Locate the cell with the specified text and output its [X, Y] center coordinate. 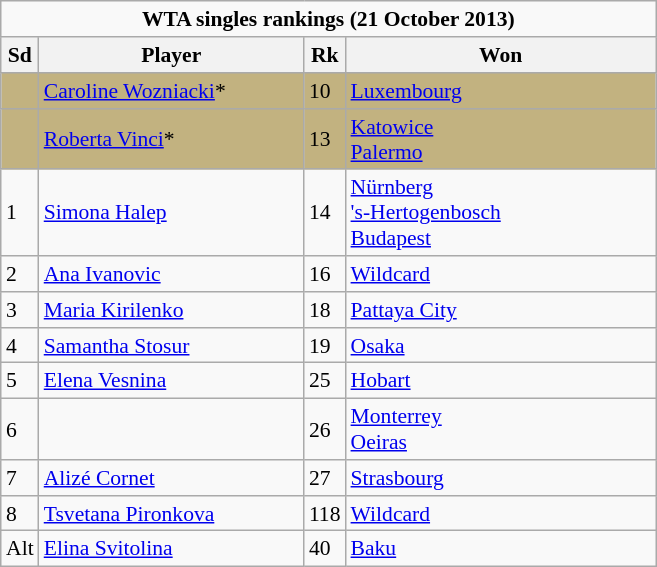
Tsvetana Pironkova [172, 513]
Sd [20, 55]
Caroline Wozniacki* [172, 91]
Elena Vesnina [172, 381]
Nürnberg 's-Hertogenbosch Budapest [501, 212]
Simona Halep [172, 212]
18 [325, 310]
Samantha Stosur [172, 345]
Maria Kirilenko [172, 310]
1 [20, 212]
Ana Ivanovic [172, 274]
Strasbourg [501, 478]
Osaka [501, 345]
26 [325, 428]
4 [20, 345]
2 [20, 274]
25 [325, 381]
Hobart [501, 381]
118 [325, 513]
Won [501, 55]
Monterrey Oeiras [501, 428]
Elina Svitolina [172, 549]
5 [20, 381]
7 [20, 478]
Alt [20, 549]
13 [325, 138]
Pattaya City [501, 310]
Luxembourg [501, 91]
Alizé Cornet [172, 478]
Rk [325, 55]
6 [20, 428]
3 [20, 310]
Roberta Vinci* [172, 138]
8 [20, 513]
19 [325, 345]
27 [325, 478]
Katowice Palermo [501, 138]
WTA singles rankings (21 October 2013) [328, 19]
10 [325, 91]
40 [325, 549]
16 [325, 274]
Baku [501, 549]
Player [172, 55]
14 [325, 212]
